Locate the cell with the specified text and output its (x, y) center coordinate. 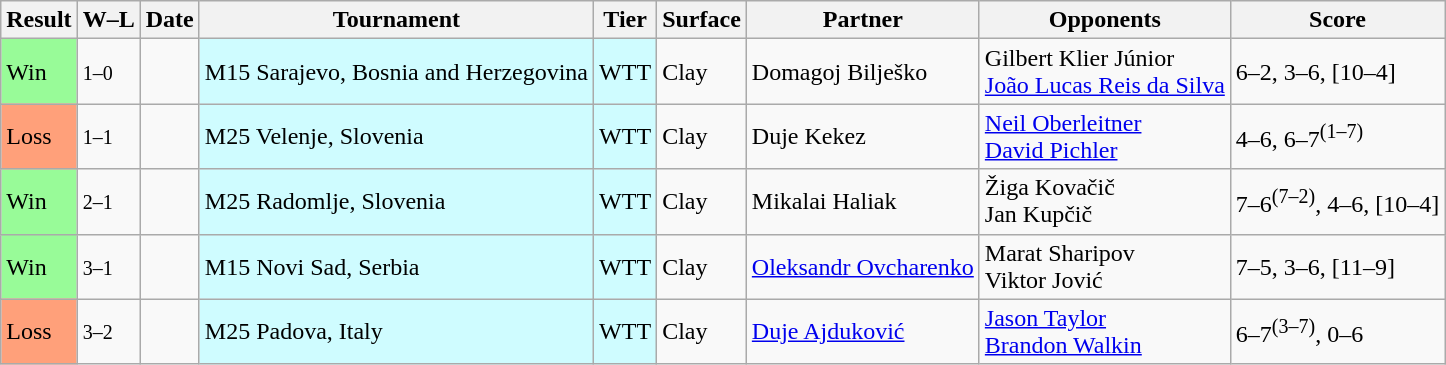
Domagoj Bilješko (862, 72)
1–0 (108, 72)
1–1 (108, 136)
M25 Velenje, Slovenia (396, 136)
Surface (702, 20)
Mikalai Haliak (862, 202)
3–2 (108, 332)
Oleksandr Ovcharenko (862, 266)
Marat Sharipov Viktor Jović (1104, 266)
3–1 (108, 266)
M25 Padova, Italy (396, 332)
M25 Radomlje, Slovenia (396, 202)
Žiga Kovačič Jan Kupčič (1104, 202)
Tier (626, 20)
Partner (862, 20)
Result (39, 20)
Tournament (396, 20)
Opponents (1104, 20)
6–7(3–7), 0–6 (1337, 332)
2–1 (108, 202)
Duje Ajduković (862, 332)
M15 Novi Sad, Serbia (396, 266)
Score (1337, 20)
W–L (108, 20)
6–2, 3–6, [10–4] (1337, 72)
Duje Kekez (862, 136)
7–6(7–2), 4–6, [10–4] (1337, 202)
Date (170, 20)
Jason Taylor Brandon Walkin (1104, 332)
4–6, 6–7(1–7) (1337, 136)
Neil Oberleitner David Pichler (1104, 136)
Gilbert Klier Júnior João Lucas Reis da Silva (1104, 72)
M15 Sarajevo, Bosnia and Herzegovina (396, 72)
7–5, 3–6, [11–9] (1337, 266)
